Return the [x, y] coordinate for the center point of the cell that contains the specified text.  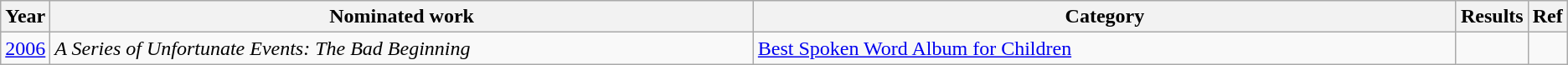
A Series of Unfortunate Events: The Bad Beginning [402, 48]
Ref [1548, 17]
Best Spoken Word Album for Children [1104, 48]
Category [1104, 17]
Year [25, 17]
2006 [25, 48]
Nominated work [402, 17]
Results [1492, 17]
